Search for the cell housing the specified text and yield its [x, y] center coordinate. 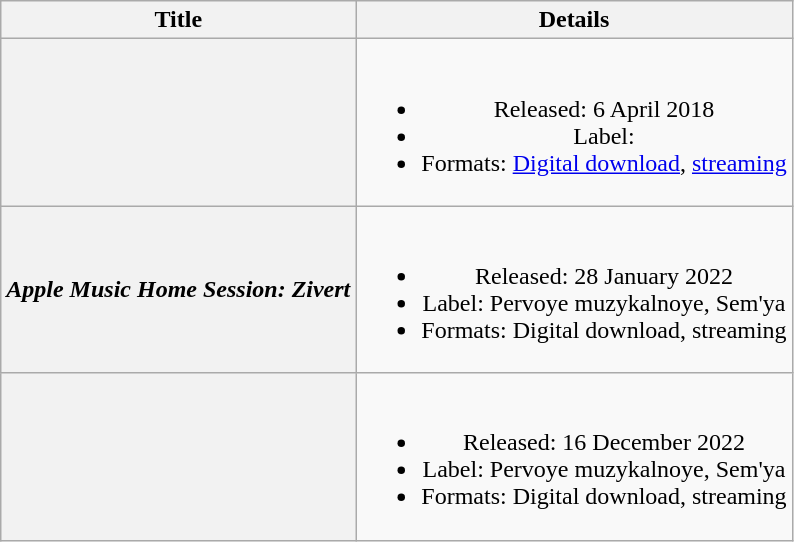
Apple Music Home Session: Zivert [178, 290]
Released: 28 January 2022Label: Pervoye muzykalnoye, Sem'yaFormats: Digital download, streaming [574, 290]
Details [574, 20]
Released: 6 April 2018Label: Formats: Digital download, streaming [574, 122]
Released: 16 December 2022Label: Pervoye muzykalnoye, Sem'yaFormats: Digital download, streaming [574, 456]
Title [178, 20]
